Find where the given text appears and provide that cell's center as [X, Y] coordinate. 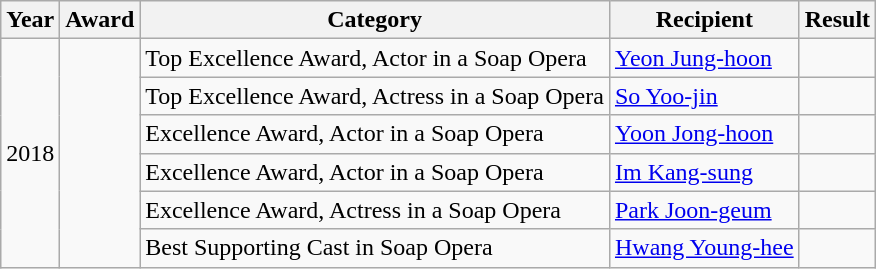
Year [30, 20]
Result [837, 20]
Yoon Jong-hoon [704, 134]
So Yoo-jin [704, 96]
Hwang Young-hee [704, 248]
Recipient [704, 20]
Im Kang-sung [704, 172]
2018 [30, 153]
Excellence Award, Actress in a Soap Opera [375, 210]
Park Joon-geum [704, 210]
Top Excellence Award, Actor in a Soap Opera [375, 58]
Top Excellence Award, Actress in a Soap Opera [375, 96]
Yeon Jung-hoon [704, 58]
Best Supporting Cast in Soap Opera [375, 248]
Category [375, 20]
Award [100, 20]
